Identify which cell holds the provided text, then report its [x, y] central coordinate. 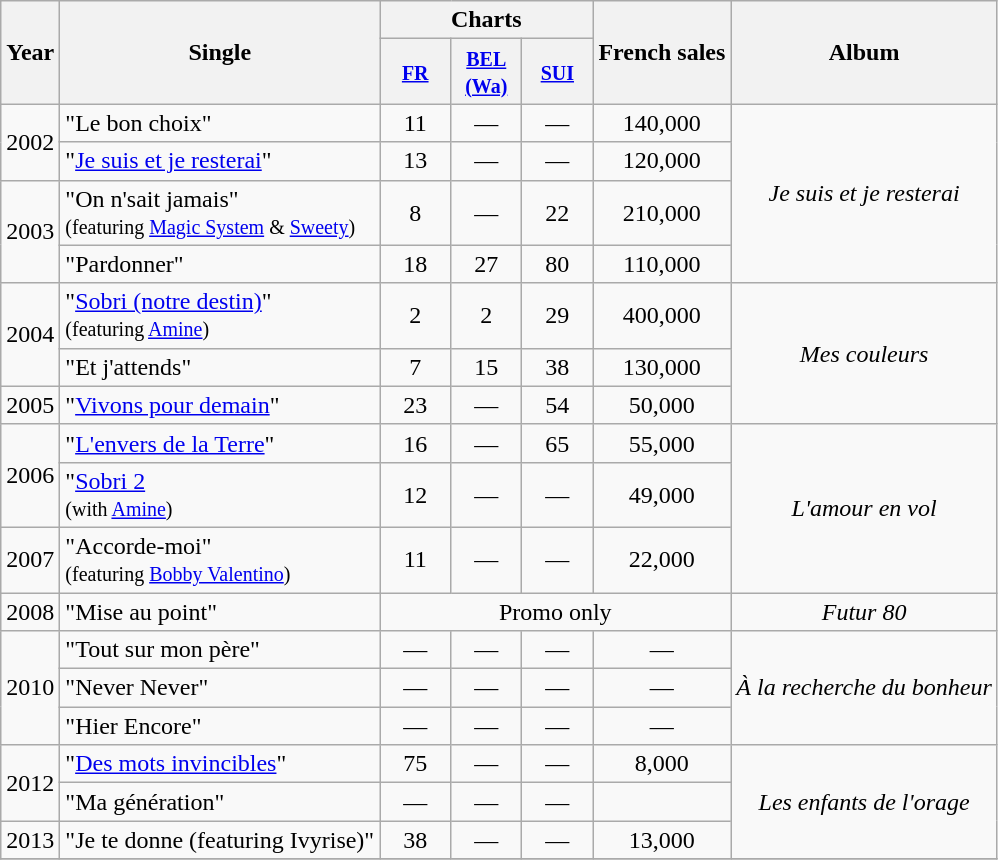
2004 [30, 334]
2003 [30, 232]
2008 [30, 611]
À la recherche du bonheur [864, 688]
22 [558, 212]
65 [558, 443]
29 [558, 316]
L'amour en vol [864, 508]
"Mise au point" [220, 611]
54 [558, 405]
400,000 [662, 316]
"Tout sur mon père" [220, 650]
Promo only [556, 611]
120,000 [662, 161]
23 [416, 405]
15 [486, 367]
18 [416, 264]
7 [416, 367]
50,000 [662, 405]
55,000 [662, 443]
49,000 [662, 494]
12 [416, 494]
"Hier Encore" [220, 726]
Les enfants de l'orage [864, 802]
"Sobri 2(with Amine) [220, 494]
Charts [486, 20]
"Ma génération" [220, 802]
75 [416, 764]
"L'envers de la Terre" [220, 443]
2002 [30, 142]
140,000 [662, 123]
"Accorde-moi"(featuring Bobby Valentino) [220, 560]
"Je suis et je resterai" [220, 161]
80 [558, 264]
Je suis et je resterai [864, 194]
"On n'sait jamais"(featuring Magic System & Sweety) [220, 212]
BEL (Wa) [486, 72]
"Le bon choix" [220, 123]
Single [220, 52]
130,000 [662, 367]
2010 [30, 688]
"Sobri (notre destin)"(featuring Amine) [220, 316]
"Des mots invincibles" [220, 764]
8 [416, 212]
"Vivons pour demain" [220, 405]
16 [416, 443]
2005 [30, 405]
Mes couleurs [864, 354]
SUI [558, 72]
"Never Never" [220, 688]
2007 [30, 560]
2006 [30, 476]
8,000 [662, 764]
27 [486, 264]
"Pardonner" [220, 264]
2013 [30, 840]
Album [864, 52]
"Je te donne (featuring Ivyrise)" [220, 840]
Year [30, 52]
13 [416, 161]
Futur 80 [864, 611]
French sales [662, 52]
"Et j'attends" [220, 367]
110,000 [662, 264]
13,000 [662, 840]
FR [416, 72]
210,000 [662, 212]
2012 [30, 783]
22,000 [662, 560]
